From the cell containing the given text, extract its center point as [x, y] coordinate. 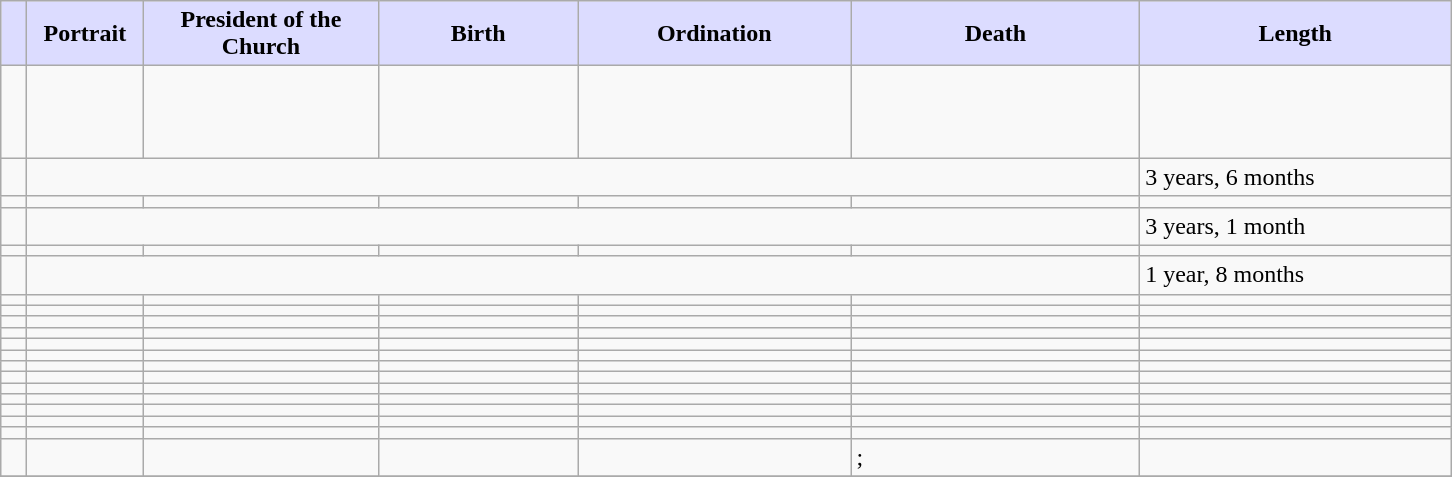
President of the Church [261, 34]
3 years, 6 months [1296, 177]
3 years, 1 month [1296, 226]
; [996, 457]
Length [1296, 34]
Ordination [715, 34]
Portrait [85, 34]
Death [996, 34]
Birth [478, 34]
1 year, 8 months [1296, 275]
